Return the (X, Y) coordinate for the center point of the cell that contains the specified text.  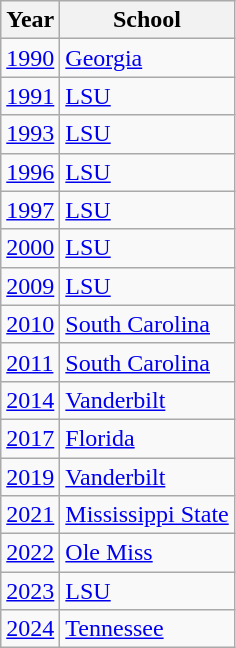
1997 (30, 210)
Georgia (147, 58)
2021 (30, 515)
Florida (147, 438)
Year (30, 20)
1996 (30, 172)
2023 (30, 591)
Ole Miss (147, 553)
2010 (30, 324)
1993 (30, 134)
Tennessee (147, 629)
2014 (30, 400)
2024 (30, 629)
School (147, 20)
1990 (30, 58)
2017 (30, 438)
2000 (30, 248)
Mississippi State (147, 515)
2009 (30, 286)
2011 (30, 362)
1991 (30, 96)
2022 (30, 553)
2019 (30, 477)
